Pinpoint the cell where the given text exists, returning its (x, y) midpoint coordinate. 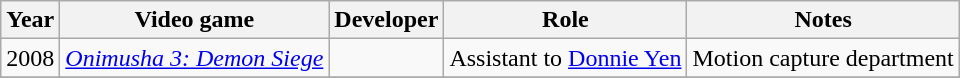
Video game (194, 20)
Notes (823, 20)
Year (30, 20)
2008 (30, 58)
Assistant to Donnie Yen (566, 58)
Role (566, 20)
Developer (386, 20)
Onimusha 3: Demon Siege (194, 58)
Motion capture department (823, 58)
